Return the [X, Y] coordinate for the center point of the cell that contains the specified text.  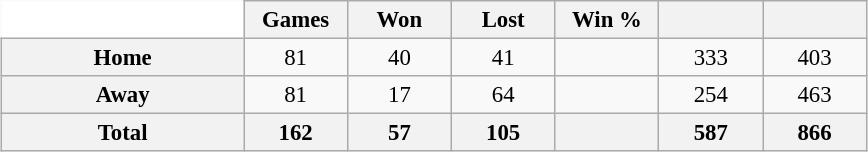
40 [399, 57]
Away [123, 95]
64 [503, 95]
333 [711, 57]
41 [503, 57]
Lost [503, 20]
105 [503, 133]
Won [399, 20]
Home [123, 57]
463 [815, 95]
254 [711, 95]
587 [711, 133]
403 [815, 57]
Win % [607, 20]
Games [296, 20]
Total [123, 133]
866 [815, 133]
57 [399, 133]
162 [296, 133]
17 [399, 95]
